Scan for the cell matching the given text and deliver its [x, y] coordinate at center. 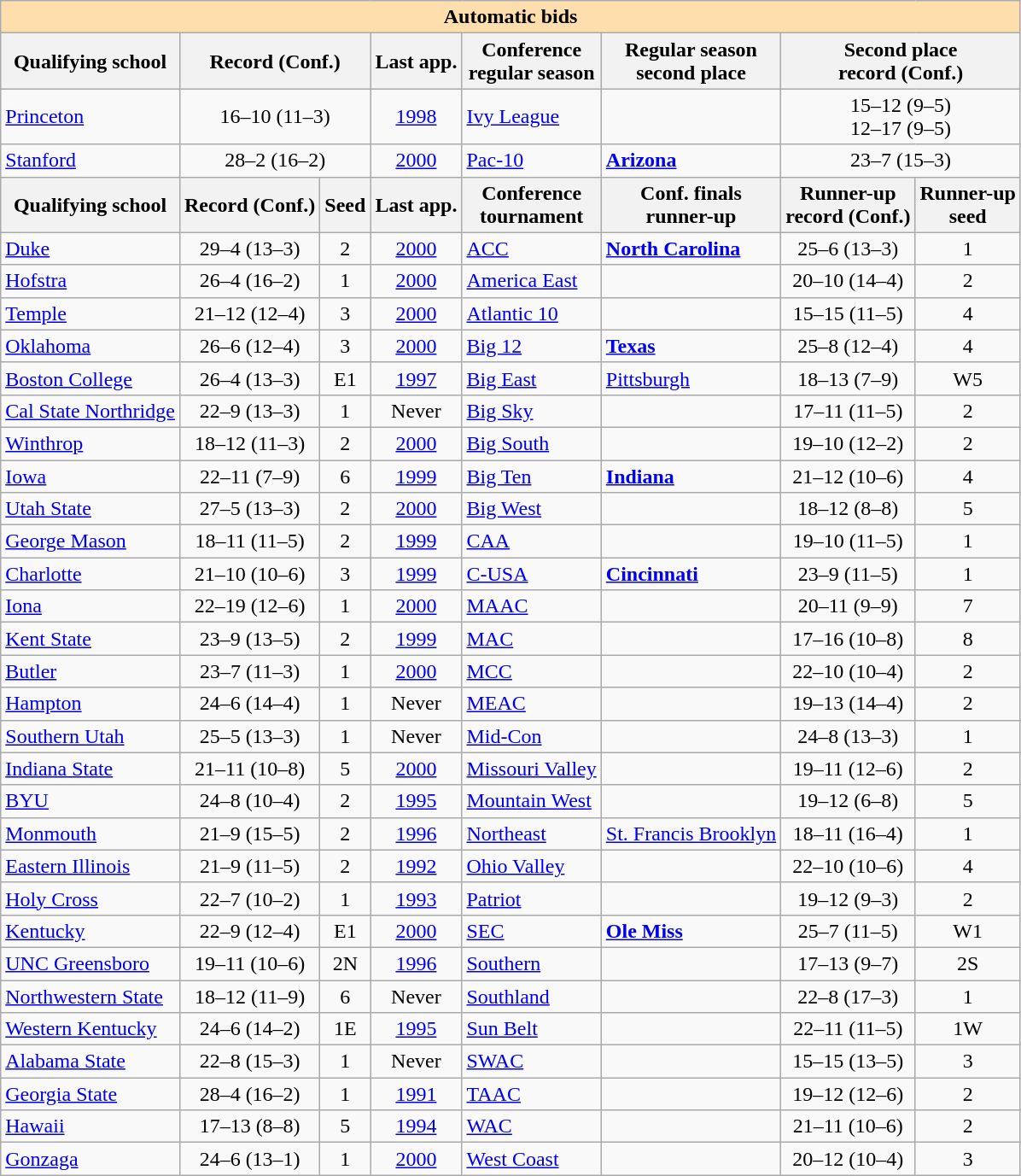
1993 [417, 898]
23–9 (13–5) [249, 639]
Regular seasonsecond place [691, 61]
TAAC [531, 1094]
1994 [417, 1126]
22–11 (11–5) [849, 1029]
Big East [531, 378]
Georgia State [90, 1094]
8 [968, 639]
22–9 (12–4) [249, 931]
St. Francis Brooklyn [691, 834]
25–7 (11–5) [849, 931]
Iona [90, 606]
19–10 (11–5) [849, 541]
Missouri Valley [531, 769]
Ole Miss [691, 931]
26–4 (13–3) [249, 378]
SWAC [531, 1062]
15–15 (13–5) [849, 1062]
22–10 (10–6) [849, 866]
Northeast [531, 834]
2N [345, 963]
Temple [90, 313]
1E [345, 1029]
Runner-upseed [968, 205]
15–15 (11–5) [849, 313]
Iowa [90, 476]
19–10 (12–2) [849, 443]
Mid-Con [531, 736]
North Carolina [691, 249]
Texas [691, 346]
C-USA [531, 574]
Arizona [691, 161]
ACC [531, 249]
18–13 (7–9) [849, 378]
21–9 (11–5) [249, 866]
18–11 (16–4) [849, 834]
Indiana [691, 476]
16–10 (11–3) [275, 116]
28–4 (16–2) [249, 1094]
25–8 (12–4) [849, 346]
23–7 (11–3) [249, 671]
27–5 (13–3) [249, 509]
21–12 (12–4) [249, 313]
1W [968, 1029]
18–12 (8–8) [849, 509]
19–12 (12–6) [849, 1094]
Southland [531, 997]
Winthrop [90, 443]
17–11 (11–5) [849, 411]
1997 [417, 378]
Southern [531, 963]
21–9 (15–5) [249, 834]
24–6 (14–4) [249, 704]
7 [968, 606]
Sun Belt [531, 1029]
Western Kentucky [90, 1029]
15–12 (9–5)12–17 (9–5) [901, 116]
Charlotte [90, 574]
1991 [417, 1094]
18–12 (11–3) [249, 443]
Southern Utah [90, 736]
MCC [531, 671]
W1 [968, 931]
29–4 (13–3) [249, 249]
19–13 (14–4) [849, 704]
George Mason [90, 541]
Big Sky [531, 411]
MAAC [531, 606]
Oklahoma [90, 346]
22–10 (10–4) [849, 671]
BYU [90, 801]
21–12 (10–6) [849, 476]
20–11 (9–9) [849, 606]
22–11 (7–9) [249, 476]
26–6 (12–4) [249, 346]
Conferenceregular season [531, 61]
Big West [531, 509]
Pittsburgh [691, 378]
America East [531, 281]
Gonzaga [90, 1159]
Atlantic 10 [531, 313]
Conferencetournament [531, 205]
Patriot [531, 898]
Duke [90, 249]
Seed [345, 205]
22–8 (15–3) [249, 1062]
Cincinnati [691, 574]
22–8 (17–3) [849, 997]
WAC [531, 1126]
Conf. finalsrunner-up [691, 205]
Ivy League [531, 116]
Big 12 [531, 346]
25–6 (13–3) [849, 249]
UNC Greensboro [90, 963]
28–2 (16–2) [275, 161]
26–4 (16–2) [249, 281]
19–12 (9–3) [849, 898]
Big South [531, 443]
Big Ten [531, 476]
23–7 (15–3) [901, 161]
21–11 (10–8) [249, 769]
MAC [531, 639]
19–11 (12–6) [849, 769]
Kentucky [90, 931]
20–10 (14–4) [849, 281]
18–11 (11–5) [249, 541]
22–19 (12–6) [249, 606]
Butler [90, 671]
Boston College [90, 378]
22–7 (10–2) [249, 898]
18–12 (11–9) [249, 997]
W5 [968, 378]
24–6 (13–1) [249, 1159]
Ohio Valley [531, 866]
24–6 (14–2) [249, 1029]
17–16 (10–8) [849, 639]
Hofstra [90, 281]
Indiana State [90, 769]
Automatic bids [510, 17]
Utah State [90, 509]
Hawaii [90, 1126]
CAA [531, 541]
20–12 (10–4) [849, 1159]
Princeton [90, 116]
MEAC [531, 704]
24–8 (10–4) [249, 801]
25–5 (13–3) [249, 736]
23–9 (11–5) [849, 574]
19–11 (10–6) [249, 963]
Mountain West [531, 801]
Eastern Illinois [90, 866]
Cal State Northridge [90, 411]
Monmouth [90, 834]
17–13 (9–7) [849, 963]
2S [968, 963]
17–13 (8–8) [249, 1126]
21–11 (10–6) [849, 1126]
24–8 (13–3) [849, 736]
Northwestern State [90, 997]
21–10 (10–6) [249, 574]
1992 [417, 866]
Kent State [90, 639]
Stanford [90, 161]
Runner-uprecord (Conf.) [849, 205]
22–9 (13–3) [249, 411]
Holy Cross [90, 898]
SEC [531, 931]
West Coast [531, 1159]
1998 [417, 116]
Pac-10 [531, 161]
19–12 (6–8) [849, 801]
Hampton [90, 704]
Alabama State [90, 1062]
Second placerecord (Conf.) [901, 61]
